Detect which cell encompasses the target text, then output its (X, Y) center coordinate. 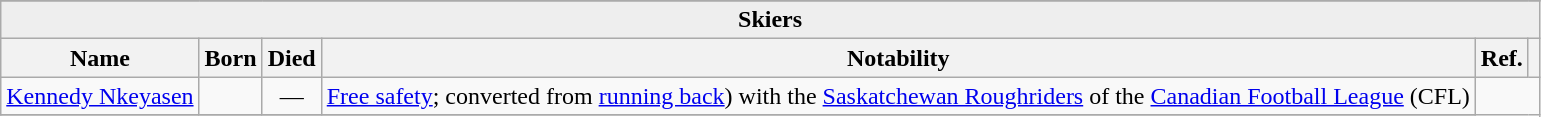
Free safety; converted from running back) with the Saskatchewan Roughriders of the Canadian Football League (CFL) (898, 96)
Ref. (1502, 58)
Kennedy Nkeyasen (100, 96)
Born (230, 58)
Died (292, 58)
Notability (898, 58)
Skiers (770, 20)
Name (100, 58)
— (292, 96)
